Output the (X, Y) coordinate of the center of the cell containing the given text.  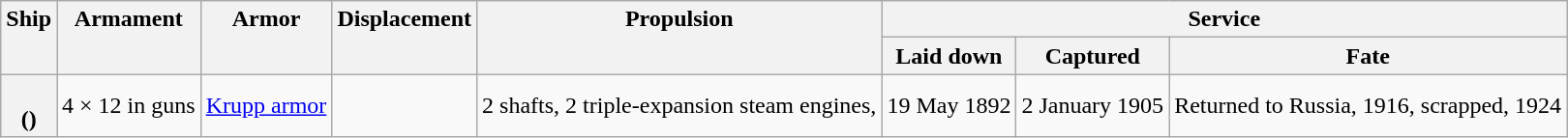
Captured (1093, 56)
Returned to Russia, 1916, scrapped, 1924 (1369, 106)
Fate (1369, 56)
Propulsion (679, 38)
Krupp armor (266, 106)
4 × 12 in guns (130, 106)
2 January 1905 (1093, 106)
Ship (29, 38)
() (29, 106)
Armament (130, 38)
Service (1224, 19)
Armor (266, 38)
Displacement (405, 38)
Laid down (949, 56)
19 May 1892 (949, 106)
2 shafts, 2 triple-expansion steam engines, (679, 106)
